Search for the cell housing the specified text and yield its [x, y] center coordinate. 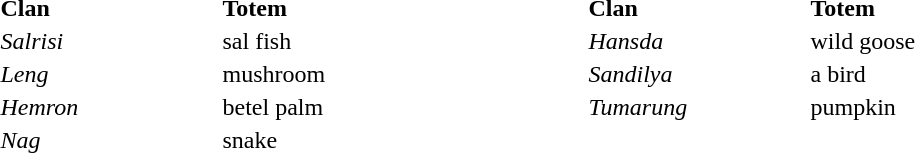
Sandilya [696, 74]
Tumarung [696, 107]
Hansda [696, 41]
sal fish [402, 41]
mushroom [402, 74]
betel palm [402, 107]
